Search for the cell housing the specified text and yield its (X, Y) center coordinate. 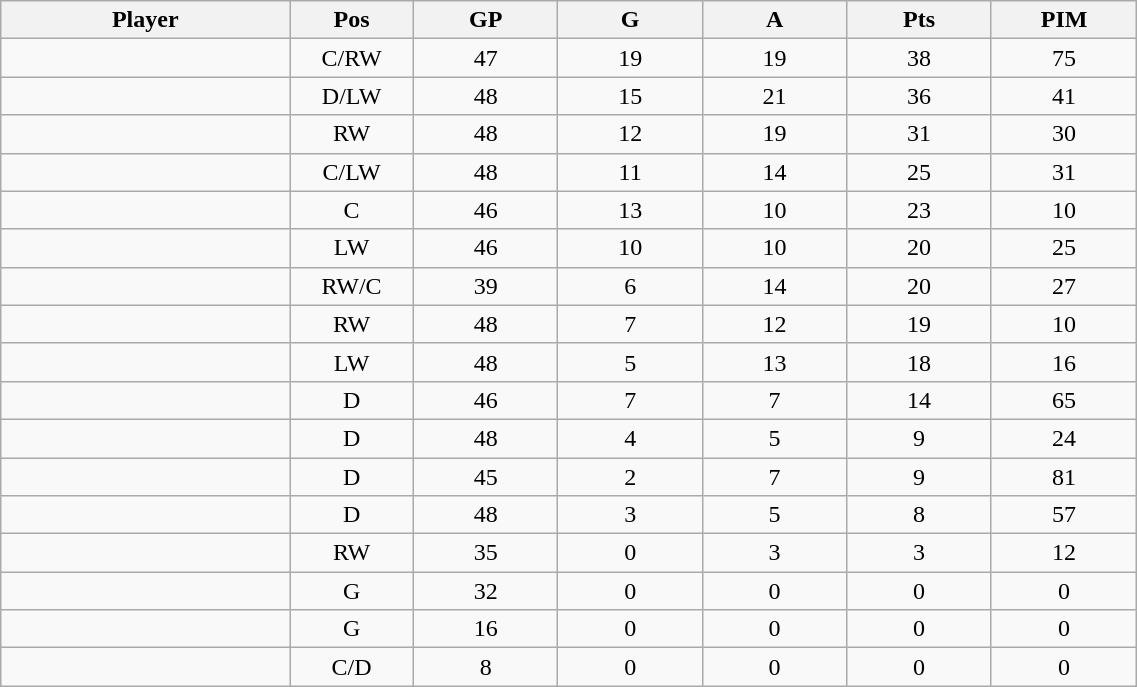
47 (485, 58)
6 (630, 286)
24 (1064, 438)
11 (630, 172)
18 (919, 362)
65 (1064, 400)
75 (1064, 58)
RW/C (352, 286)
C (352, 210)
Player (146, 20)
C/LW (352, 172)
A (774, 20)
21 (774, 96)
27 (1064, 286)
PIM (1064, 20)
81 (1064, 477)
2 (630, 477)
C/RW (352, 58)
30 (1064, 134)
Pos (352, 20)
41 (1064, 96)
4 (630, 438)
Pts (919, 20)
15 (630, 96)
45 (485, 477)
D/LW (352, 96)
GP (485, 20)
23 (919, 210)
38 (919, 58)
C/D (352, 667)
57 (1064, 515)
35 (485, 553)
32 (485, 591)
36 (919, 96)
39 (485, 286)
